From the cell containing the given text, extract its center point as [X, Y] coordinate. 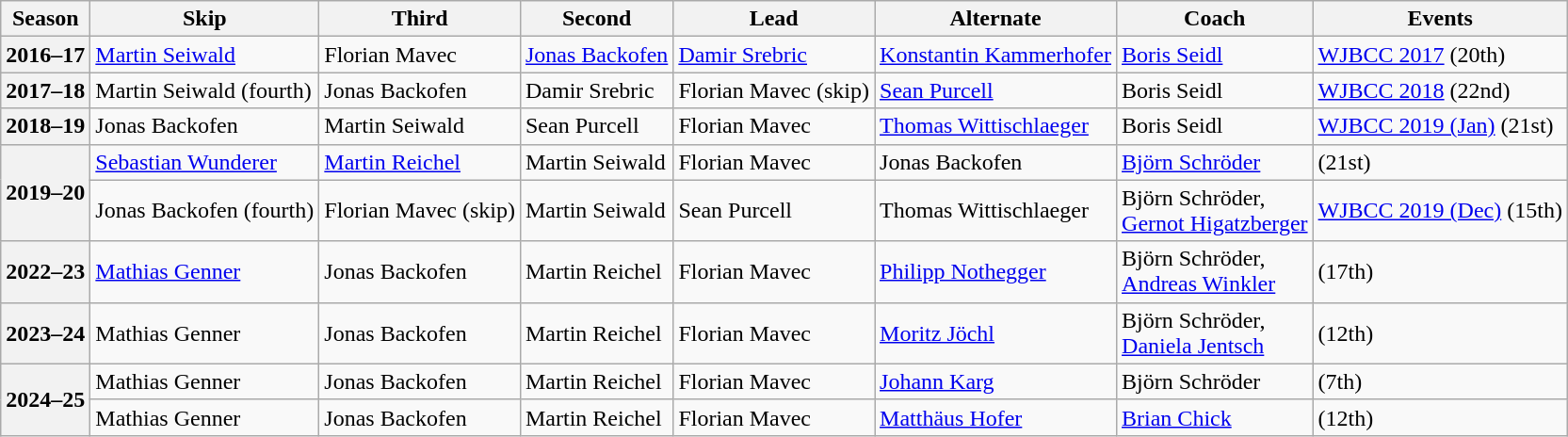
(17th) [1440, 271]
Third [420, 19]
Jonas Backofen (fourth) [205, 211]
Björn Schröder,Daniela Jentsch [1215, 333]
Philipp Nothegger [996, 271]
WJBCC 2017 (20th) [1440, 55]
2016–17 [45, 55]
2024–25 [45, 399]
Matthäus Hofer [996, 417]
Konstantin Kammerhofer [996, 55]
WJBCC 2018 (22nd) [1440, 90]
2023–24 [45, 333]
Coach [1215, 19]
Lead [774, 19]
Moritz Jöchl [996, 333]
WJBCC 2019 (Jan) (21st) [1440, 126]
(7th) [1440, 381]
Events [1440, 19]
(21st) [1440, 162]
Björn Schröder,Andreas Winkler [1215, 271]
Björn Schröder,Gernot Higatzberger [1215, 211]
Second [596, 19]
2022–23 [45, 271]
Martin Seiwald (fourth) [205, 90]
Season [45, 19]
Brian Chick [1215, 417]
WJBCC 2019 (Dec) (15th) [1440, 211]
Skip [205, 19]
Sebastian Wunderer [205, 162]
2017–18 [45, 90]
2018–19 [45, 126]
Johann Karg [996, 381]
Alternate [996, 19]
2019–20 [45, 192]
